Pinpoint the cell where the given text exists, returning its [x, y] midpoint coordinate. 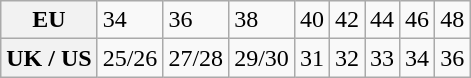
32 [346, 58]
44 [382, 20]
EU [49, 20]
42 [346, 20]
40 [312, 20]
27/28 [196, 58]
29/30 [262, 58]
38 [262, 20]
46 [418, 20]
33 [382, 58]
UK / US [49, 58]
31 [312, 58]
25/26 [130, 58]
48 [452, 20]
